Return [x, y] of the center of cell containing provided text 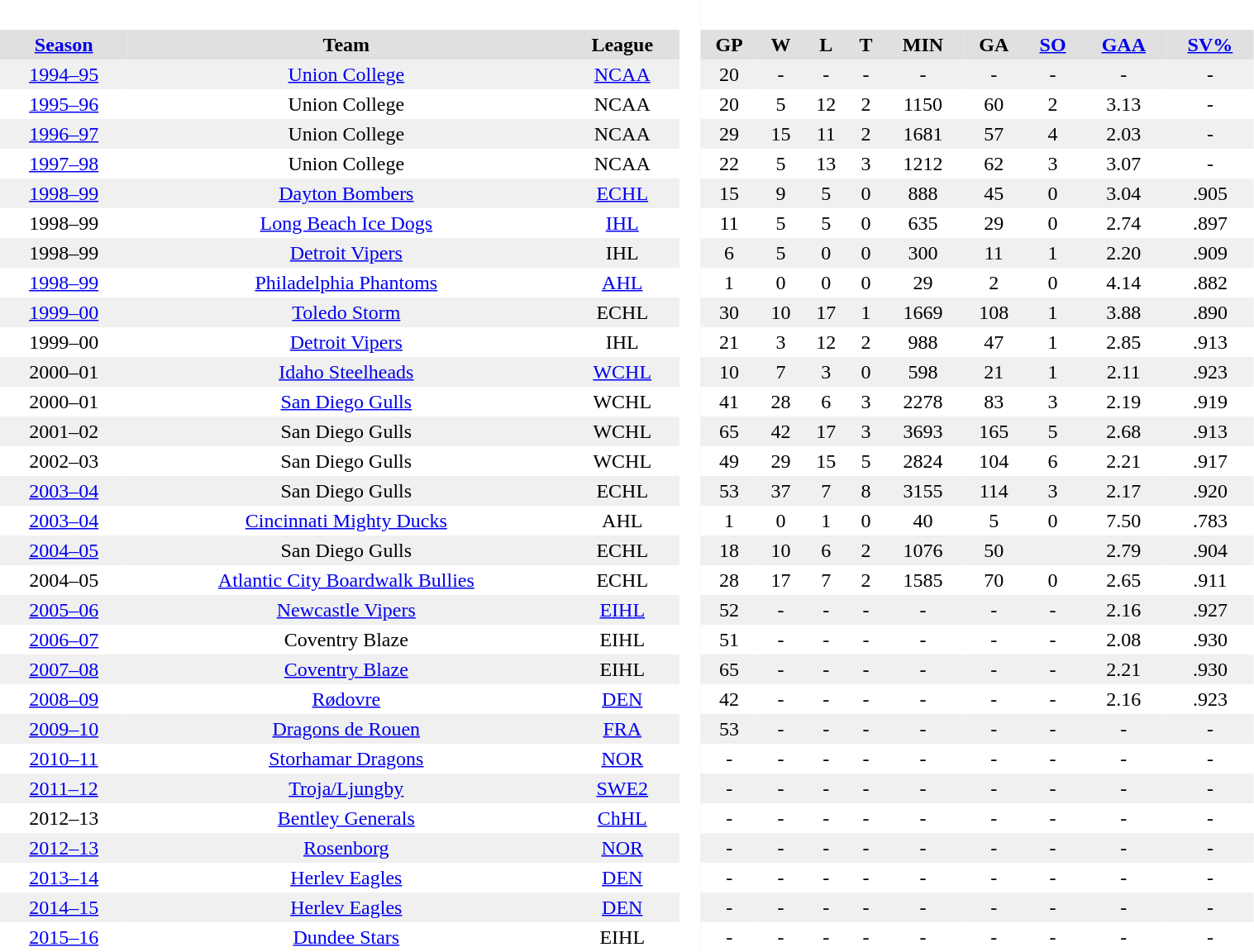
114 [994, 491]
Storhamar Dragons [346, 759]
.920 [1210, 491]
3.88 [1124, 312]
Toledo Storm [346, 312]
2008–09 [64, 699]
2007–08 [64, 669]
.904 [1210, 550]
2013–14 [64, 878]
1997–98 [64, 164]
.890 [1210, 312]
3693 [923, 431]
22 [729, 164]
1994–95 [64, 74]
ChHL [622, 818]
Dundee Stars [346, 937]
47 [994, 342]
70 [994, 580]
598 [923, 372]
2.19 [1124, 402]
104 [994, 461]
62 [994, 164]
MIN [923, 45]
4 [1053, 134]
Bentley Generals [346, 818]
1669 [923, 312]
635 [923, 223]
T [866, 45]
.905 [1210, 193]
13 [827, 164]
League [622, 45]
GAA [1124, 45]
2278 [923, 402]
2.08 [1124, 640]
2.17 [1124, 491]
.897 [1210, 223]
1076 [923, 550]
41 [729, 402]
2.11 [1124, 372]
7.50 [1124, 521]
.917 [1210, 461]
Idaho Steelheads [346, 372]
2006–07 [64, 640]
1585 [923, 580]
.783 [1210, 521]
2002–03 [64, 461]
988 [923, 342]
51 [729, 640]
SWE2 [622, 788]
2005–06 [64, 610]
Team [346, 45]
8 [866, 491]
888 [923, 193]
GP [729, 45]
2001–02 [64, 431]
Cincinnati Mighty Ducks [346, 521]
1995–96 [64, 104]
1681 [923, 134]
2.20 [1124, 253]
.911 [1210, 580]
57 [994, 134]
2824 [923, 461]
300 [923, 253]
18 [729, 550]
2009–10 [64, 729]
2015–16 [64, 937]
Atlantic City Boardwalk Bullies [346, 580]
W [780, 45]
Season [64, 45]
83 [994, 402]
52 [729, 610]
2.85 [1124, 342]
Philadelphia Phantoms [346, 283]
37 [780, 491]
9 [780, 193]
SO [1053, 45]
49 [729, 461]
3.13 [1124, 104]
2.68 [1124, 431]
FRA [622, 729]
GA [994, 45]
.927 [1210, 610]
30 [729, 312]
4.14 [1124, 283]
60 [994, 104]
3.07 [1124, 164]
50 [994, 550]
L [827, 45]
Long Beach Ice Dogs [346, 223]
2.03 [1124, 134]
2.65 [1124, 580]
Newcastle Vipers [346, 610]
.882 [1210, 283]
Rødovre [346, 699]
165 [994, 431]
.919 [1210, 402]
1996–97 [64, 134]
40 [923, 521]
.909 [1210, 253]
108 [994, 312]
2011–12 [64, 788]
2.74 [1124, 223]
2.79 [1124, 550]
2014–15 [64, 907]
3155 [923, 491]
Troja/Ljungby [346, 788]
Dragons de Rouen [346, 729]
1150 [923, 104]
Rosenborg [346, 848]
3.04 [1124, 193]
45 [994, 193]
Dayton Bombers [346, 193]
2010–11 [64, 759]
SV% [1210, 45]
1212 [923, 164]
